From the cell containing the given text, extract its center point as (X, Y) coordinate. 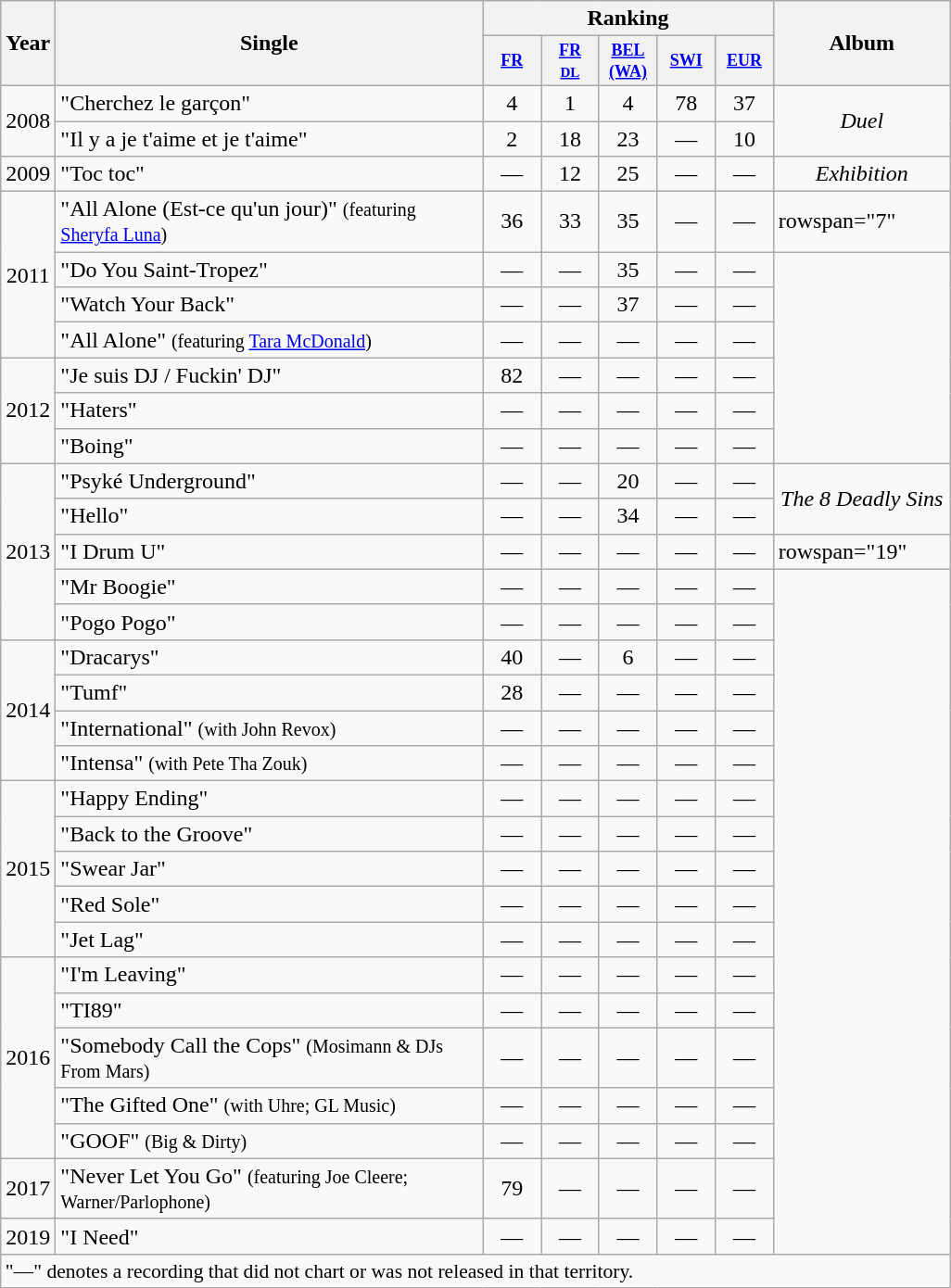
SWI (686, 61)
"Dracarys" (269, 657)
"Boing" (269, 446)
"All Alone (Est-ce qu'un jour)" (featuring Sheryfa Luna) (269, 222)
rowspan="7" (862, 222)
"GOOF" (Big & Dirty) (269, 1141)
40 (512, 657)
Ranking (628, 19)
"Jet Lag" (269, 940)
"The Gifted One" (with Uhre; GL Music) (269, 1105)
6 (628, 657)
Single (269, 44)
33 (571, 222)
"Toc toc" (269, 174)
EUR (745, 61)
"Somebody Call the Cops" (Mosimann & DJs From Mars) (269, 1058)
FR (512, 61)
28 (512, 692)
"All Alone" (featuring Tara McDonald) (269, 340)
"Swear Jar" (269, 869)
2019 (28, 1236)
12 (571, 174)
36 (512, 222)
"Hello" (269, 516)
18 (571, 139)
"International" (with John Revox) (269, 728)
FRDL (571, 61)
"I'm Leaving" (269, 975)
2016 (28, 1058)
2017 (28, 1188)
"Never Let You Go" (featuring Joe Cleere; Warner/Parlophone) (269, 1188)
"Mr Boogie" (269, 587)
2 (512, 139)
Year (28, 44)
"I Drum U" (269, 551)
25 (628, 174)
"Je suis DJ / Fuckin' DJ" (269, 375)
"Intensa" (with Pete Tha Zouk) (269, 764)
BEL (WA) (628, 61)
2013 (28, 551)
2014 (28, 710)
2012 (28, 410)
20 (628, 481)
"Il y a je t'aime et je t'aime" (269, 139)
"I Need" (269, 1236)
78 (686, 103)
"Tumf" (269, 692)
79 (512, 1188)
"Watch Your Back" (269, 305)
"—" denotes a recording that did not chart or was not released in that territory. (476, 1270)
rowspan="19" (862, 551)
"Back to the Groove" (269, 834)
2015 (28, 869)
Exhibition (862, 174)
2011 (28, 274)
10 (745, 139)
"Cherchez le garçon" (269, 103)
"Red Sole" (269, 904)
Album (862, 44)
2009 (28, 174)
Duel (862, 120)
34 (628, 516)
1 (571, 103)
82 (512, 375)
The 8 Deadly Sins (862, 499)
23 (628, 139)
"Pogo Pogo" (269, 622)
"Do You Saint-Tropez" (269, 270)
"Happy Ending" (269, 799)
"Haters" (269, 410)
"Psyké Underground" (269, 481)
"TI89" (269, 1010)
2008 (28, 120)
